For the text-containing cell, return its midpoint in [x, y] coordinate format. 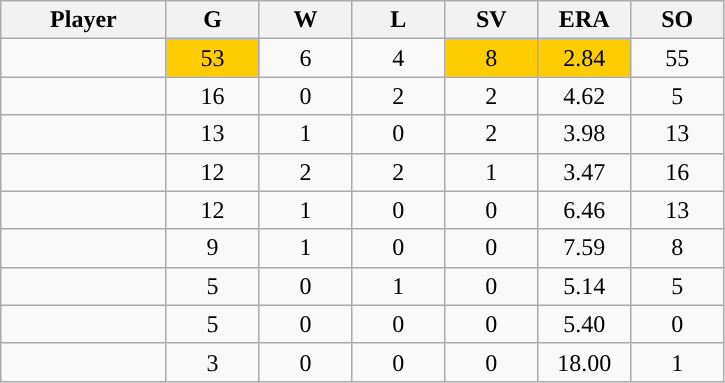
SV [492, 20]
7.59 [584, 248]
3.47 [584, 172]
SO [678, 20]
4 [398, 58]
55 [678, 58]
9 [212, 248]
3.98 [584, 134]
5.14 [584, 286]
2.84 [584, 58]
5.40 [584, 324]
18.00 [584, 362]
Player [84, 20]
4.62 [584, 96]
53 [212, 58]
G [212, 20]
ERA [584, 20]
L [398, 20]
6 [306, 58]
6.46 [584, 210]
3 [212, 362]
W [306, 20]
